Extract the [x, y] coordinate from the center of the cell holding the provided text.  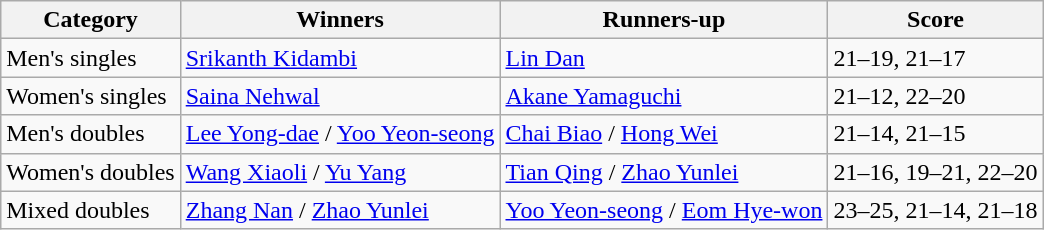
Akane Yamaguchi [664, 96]
Men's doubles [90, 134]
23–25, 21–14, 21–18 [936, 210]
Score [936, 20]
Tian Qing / Zhao Yunlei [664, 172]
Wang Xiaoli / Yu Yang [340, 172]
21–14, 21–15 [936, 134]
Lin Dan [664, 58]
21–12, 22–20 [936, 96]
Zhang Nan / Zhao Yunlei [340, 210]
21–16, 19–21, 22–20 [936, 172]
Mixed doubles [90, 210]
Srikanth Kidambi [340, 58]
Women's doubles [90, 172]
Category [90, 20]
Winners [340, 20]
Lee Yong-dae / Yoo Yeon-seong [340, 134]
Women's singles [90, 96]
Saina Nehwal [340, 96]
Yoo Yeon-seong / Eom Hye-won [664, 210]
21–19, 21–17 [936, 58]
Men's singles [90, 58]
Runners-up [664, 20]
Chai Biao / Hong Wei [664, 134]
